Identify which cell holds the provided text, then report its (X, Y) central coordinate. 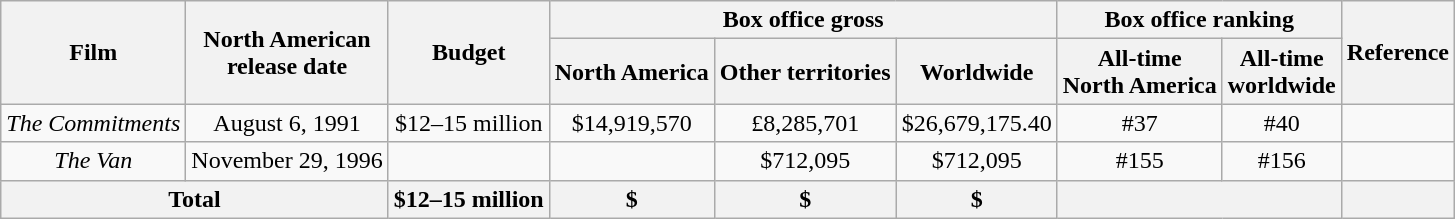
#155 (1140, 161)
North America (632, 72)
Total (194, 199)
The Van (94, 161)
All-timeNorth America (1140, 72)
$14,919,570 (632, 123)
August 6, 1991 (287, 123)
#40 (1282, 123)
#37 (1140, 123)
Box office gross (803, 20)
#156 (1282, 161)
North American release date (287, 52)
$26,679,175.40 (976, 123)
The Commitments (94, 123)
£8,285,701 (805, 123)
Budget (468, 52)
Other territories (805, 72)
Film (94, 52)
November 29, 1996 (287, 161)
Box office ranking (1199, 20)
Worldwide (976, 72)
Reference (1398, 52)
All-timeworldwide (1282, 72)
